For the text-containing cell, return its midpoint in (X, Y) coordinate format. 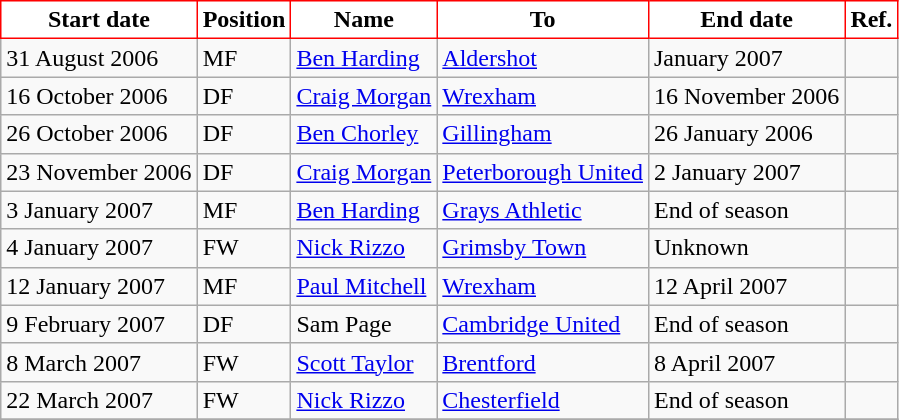
16 October 2006 (99, 96)
Aldershot (543, 58)
Grimsby Town (543, 248)
12 January 2007 (99, 286)
Ben Chorley (364, 134)
Cambridge United (543, 324)
Ref. (872, 20)
Brentford (543, 362)
12 April 2007 (746, 286)
Gillingham (543, 134)
Peterborough United (543, 172)
Position (244, 20)
January 2007 (746, 58)
23 November 2006 (99, 172)
4 January 2007 (99, 248)
22 March 2007 (99, 400)
Paul Mitchell (364, 286)
Start date (99, 20)
16 November 2006 (746, 96)
To (543, 20)
31 August 2006 (99, 58)
26 January 2006 (746, 134)
Name (364, 20)
Unknown (746, 248)
26 October 2006 (99, 134)
8 March 2007 (99, 362)
End date (746, 20)
Grays Athletic (543, 210)
3 January 2007 (99, 210)
Scott Taylor (364, 362)
Sam Page (364, 324)
9 February 2007 (99, 324)
Chesterfield (543, 400)
8 April 2007 (746, 362)
2 January 2007 (746, 172)
